Output the [x, y] coordinate of the center of the cell containing the given text.  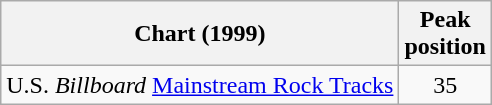
Peakposition [445, 34]
U.S. Billboard Mainstream Rock Tracks [200, 85]
35 [445, 85]
Chart (1999) [200, 34]
